Provide the [x, y] coordinate of the cell's center where the given text is located.  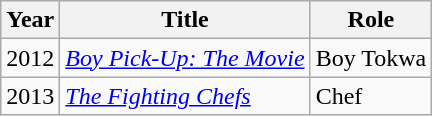
Role [371, 20]
Year [30, 20]
Title [185, 20]
The Fighting Chefs [185, 96]
2012 [30, 58]
Boy Pick-Up: The Movie [185, 58]
Boy Tokwa [371, 58]
2013 [30, 96]
Chef [371, 96]
